Search for the cell housing the specified text and yield its (X, Y) center coordinate. 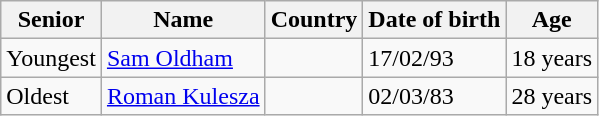
17/02/93 (434, 58)
Senior (52, 20)
Date of birth (434, 20)
Country (314, 20)
Roman Kulesza (183, 96)
Age (552, 20)
Name (183, 20)
02/03/83 (434, 96)
18 years (552, 58)
Sam Oldham (183, 58)
28 years (552, 96)
Oldest (52, 96)
Youngest (52, 58)
